Detect which cell encompasses the target text, then output its (X, Y) center coordinate. 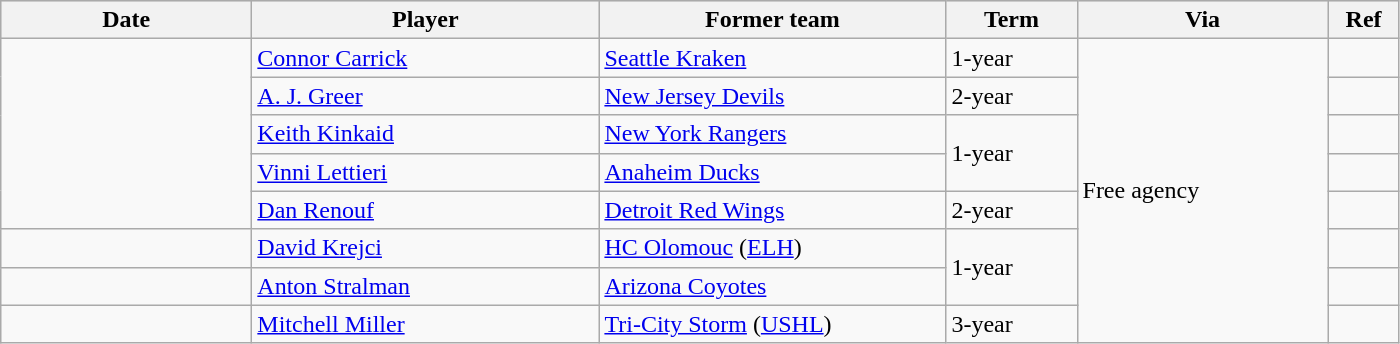
Ref (1364, 20)
Via (1202, 20)
Mitchell Miller (426, 324)
Player (426, 20)
Tri-City Storm (USHL) (772, 324)
Term (1012, 20)
Seattle Kraken (772, 58)
David Krejci (426, 248)
Free agency (1202, 191)
Date (126, 20)
Connor Carrick (426, 58)
3-year (1012, 324)
Arizona Coyotes (772, 286)
Detroit Red Wings (772, 210)
Anaheim Ducks (772, 172)
New York Rangers (772, 134)
A. J. Greer (426, 96)
Vinni Lettieri (426, 172)
Anton Stralman (426, 286)
Dan Renouf (426, 210)
Keith Kinkaid (426, 134)
Former team (772, 20)
HC Olomouc (ELH) (772, 248)
New Jersey Devils (772, 96)
